Find where the given text appears and provide that cell's center as (X, Y) coordinate. 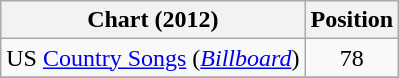
78 (352, 58)
Position (352, 20)
US Country Songs (Billboard) (153, 58)
Chart (2012) (153, 20)
